Identify which cell holds the provided text, then report its (x, y) central coordinate. 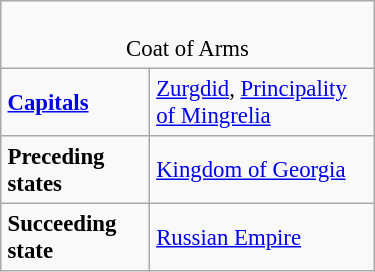
Zurgdid, Principality of Mingrelia (262, 102)
Russian Empire (262, 237)
Capitals (76, 102)
Kingdom of Georgia (262, 170)
Preceding states (76, 170)
Succeeding state (76, 237)
Coat of Arms (188, 35)
